Provide the [X, Y] coordinate of the cell's center where the given text is located.  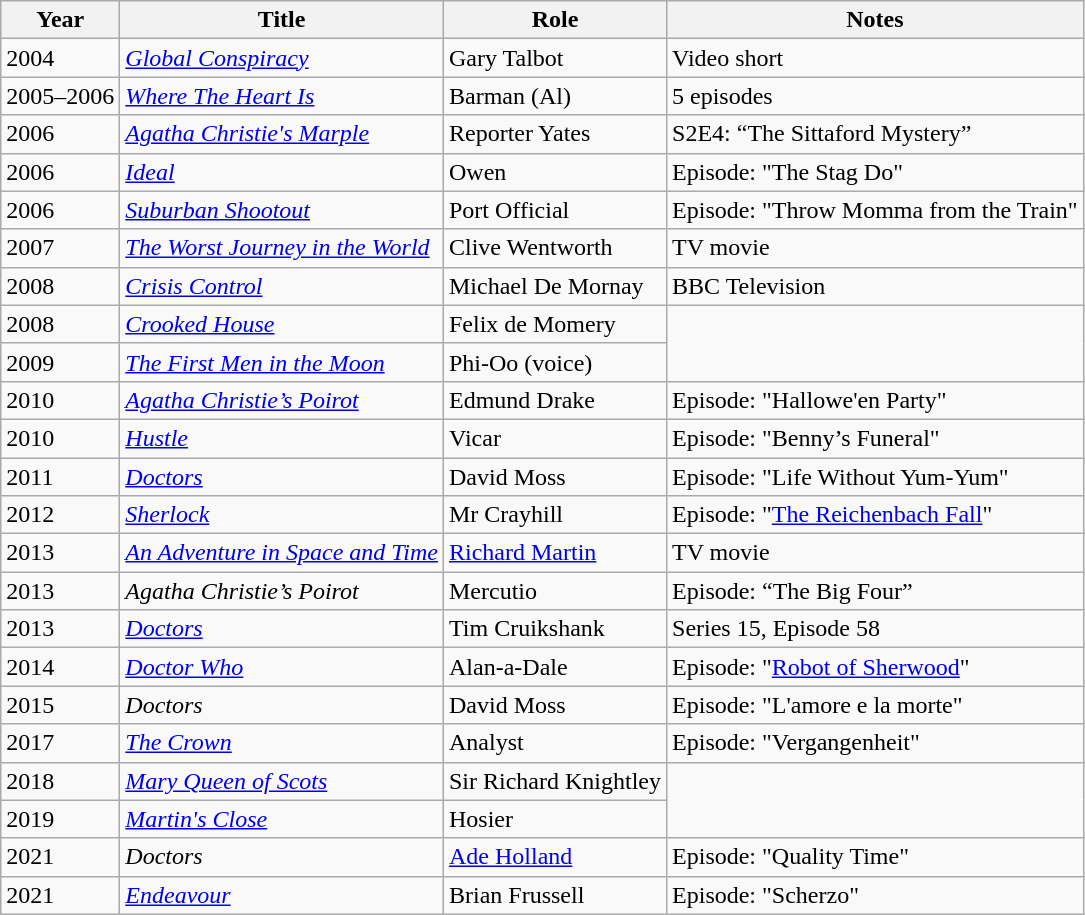
Title [282, 20]
Year [60, 20]
Notes [876, 20]
2009 [60, 362]
The First Men in the Moon [282, 362]
Episode: “The Big Four” [876, 591]
Suburban Shootout [282, 210]
Sir Richard Knightley [554, 781]
Mary Queen of Scots [282, 781]
Vicar [554, 438]
Gary Talbot [554, 58]
Hustle [282, 438]
Hosier [554, 819]
Clive Wentworth [554, 248]
2005–2006 [60, 96]
Barman (Al) [554, 96]
Sherlock [282, 515]
Analyst [554, 743]
Series 15, Episode 58 [876, 629]
Edmund Drake [554, 400]
Mr Crayhill [554, 515]
Episode: "Scherzo" [876, 895]
Alan-a-Dale [554, 667]
Episode: "Hallowe'en Party" [876, 400]
BBC Television [876, 286]
Episode: "The Stag Do" [876, 172]
2012 [60, 515]
Crooked House [282, 324]
Global Conspiracy [282, 58]
Episode: "The Reichenbach Fall" [876, 515]
2011 [60, 477]
2014 [60, 667]
Endeavour [282, 895]
Port Official [554, 210]
The Worst Journey in the World [282, 248]
Episode: "Robot of Sherwood" [876, 667]
Episode: "Vergangenheit" [876, 743]
2018 [60, 781]
Crisis Control [282, 286]
2019 [60, 819]
2017 [60, 743]
Mercutio [554, 591]
Tim Cruikshank [554, 629]
An Adventure in Space and Time [282, 553]
Role [554, 20]
Phi-Oo (voice) [554, 362]
Episode: "Throw Momma from the Train" [876, 210]
Ade Holland [554, 857]
5 episodes [876, 96]
Martin's Close [282, 819]
Richard Martin [554, 553]
Episode: "L'amore e la morte" [876, 705]
Episode: "Benny’s Funeral" [876, 438]
Felix de Momery [554, 324]
2004 [60, 58]
Ideal [282, 172]
Michael De Mornay [554, 286]
Doctor Who [282, 667]
Episode: "Quality Time" [876, 857]
Episode: "Life Without Yum-Yum" [876, 477]
Brian Frussell [554, 895]
Reporter Yates [554, 134]
The Crown [282, 743]
Where The Heart Is [282, 96]
S2E4: “The Sittaford Mystery” [876, 134]
2015 [60, 705]
Agatha Christie's Marple [282, 134]
Owen [554, 172]
Video short [876, 58]
2007 [60, 248]
